Return the (X, Y) coordinate for the center point of the cell that contains the specified text.  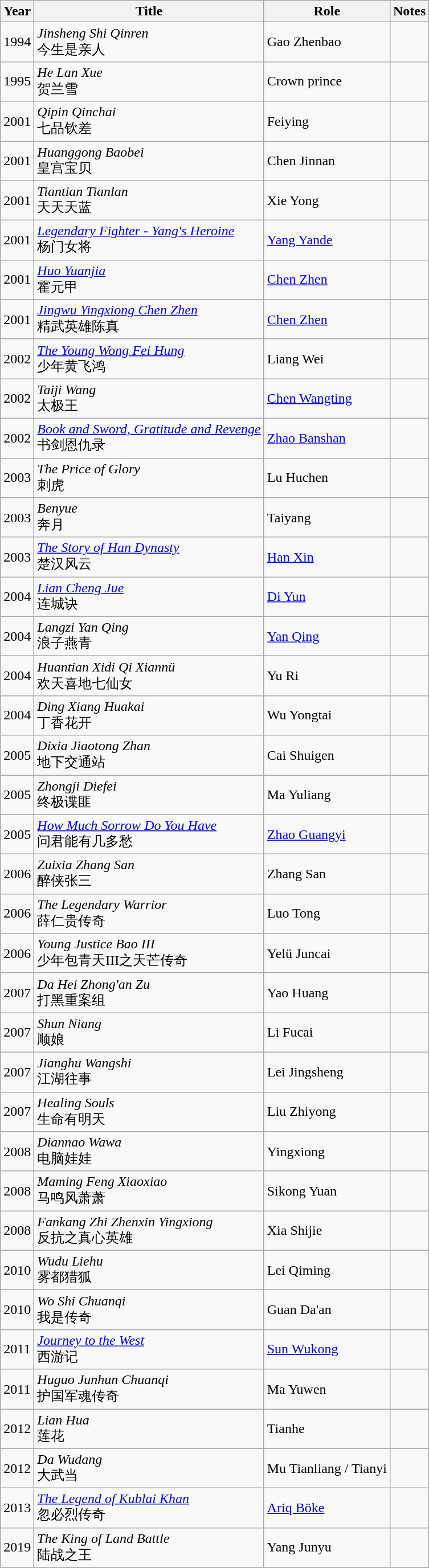
How Much Sorrow Do You Have问君能有几多愁 (149, 834)
Yu Ri (327, 676)
Book and Sword, Gratitude and Revenge书剑恩仇录 (149, 438)
Lei Jingsheng (327, 1072)
Huanggong Baobei皇宫宝贝 (149, 161)
1994 (17, 42)
Xia Shijie (327, 1231)
Yang Yande (327, 240)
The Legend of Kublai Khan忽必烈传奇 (149, 1508)
Feiying (327, 121)
Liu Zhiyong (327, 1112)
Zhongji Diefei终极谍匪 (149, 795)
Notes (409, 11)
1995 (17, 81)
Sun Wukong (327, 1349)
Yan Qing (327, 636)
Journey to the West西游记 (149, 1349)
Mu Tianliang / Tianyi (327, 1468)
Han Xin (327, 557)
Luo Tong (327, 914)
Gao Zhenbao (327, 42)
Healing Souls生命有明天 (149, 1112)
2019 (17, 1547)
The Price of Glory刺虎 (149, 478)
Cai Shuigen (327, 755)
Xie Yong (327, 200)
Ding Xiang Huakai丁香花开 (149, 715)
Chen Wangting (327, 399)
Sikong Yuan (327, 1191)
Title (149, 11)
Maming Feng Xiaoxiao马鸣风萧萧 (149, 1191)
Jingwu Yingxiong Chen Zhen精武英雄陈真 (149, 320)
Shun Niang顺娘 (149, 1033)
Guan Da'an (327, 1310)
Lian Cheng Jue连城诀 (149, 597)
He Lan Xue贺兰雪 (149, 81)
Tiantian Tianlan天天天蓝 (149, 200)
Jianghu Wangshi江湖往事 (149, 1072)
Lian Hua莲花 (149, 1429)
Huguo Junhun Chuanqi护国军魂传奇 (149, 1389)
Legendary Fighter - Yang's Heroine杨门女将 (149, 240)
Li Fucai (327, 1033)
Wo Shi Chuanqi我是传奇 (149, 1310)
Zhao Banshan (327, 438)
Role (327, 11)
Tianhe (327, 1429)
Young Justice Bao III少年包青天III之天芒传奇 (149, 953)
Yang Junyu (327, 1547)
Yao Huang (327, 993)
Wudu Liehu雾都猎狐 (149, 1270)
2013 (17, 1508)
Jinsheng Shi Qinren今生是亲人 (149, 42)
Ma Yuwen (327, 1389)
Ma Yuliang (327, 795)
Di Yun (327, 597)
Dixia Jiaotong Zhan地下交通站 (149, 755)
Langzi Yan Qing浪子燕青 (149, 636)
Chen Jinnan (327, 161)
Liang Wei (327, 359)
Diannao Wawa电脑娃娃 (149, 1152)
Ariq Böke (327, 1508)
Fankang Zhi Zhenxin Yingxiong反抗之真心英雄 (149, 1231)
Yelü Juncai (327, 953)
Year (17, 11)
Zhao Guangyi (327, 834)
Taiyang (327, 518)
The Young Wong Fei Hung少年黄飞鸿 (149, 359)
Da Hei Zhong'an Zu打黑重案组 (149, 993)
Taiji Wang太极王 (149, 399)
The Story of Han Dynasty楚汉风云 (149, 557)
Qipin Qinchai七品钦差 (149, 121)
Wu Yongtai (327, 715)
Lei Qiming (327, 1270)
Da Wudang大武当 (149, 1468)
Benyue奔月 (149, 518)
The King of Land Battle 陆战之王 (149, 1547)
Yingxiong (327, 1152)
Lu Huchen (327, 478)
Zuixia Zhang San醉侠张三 (149, 874)
Huantian Xidi Qi Xiannü欢天喜地七仙女 (149, 676)
Zhang San (327, 874)
Huo Yuanjia霍元甲 (149, 280)
Crown prince (327, 81)
The Legendary Warrior薛仁贵传奇 (149, 914)
